Extract the (x, y) coordinate from the center of the cell holding the provided text.  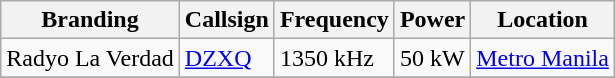
Metro Manila (543, 58)
Power (432, 20)
Branding (90, 20)
DZXQ (226, 58)
Location (543, 20)
Frequency (334, 20)
Callsign (226, 20)
1350 kHz (334, 58)
50 kW (432, 58)
Radyo La Verdad (90, 58)
